Identify which cell holds the provided text, then report its [X, Y] central coordinate. 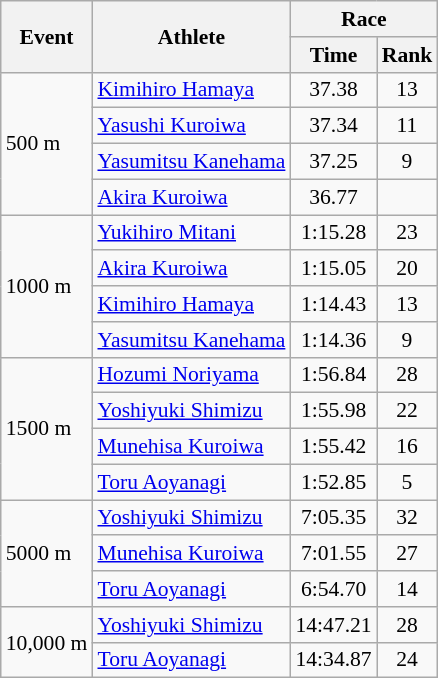
5000 m [47, 554]
37.34 [333, 126]
6:54.70 [333, 589]
37.25 [333, 162]
36.77 [333, 197]
Yasushi Kuroiwa [191, 126]
22 [408, 411]
16 [408, 447]
24 [408, 660]
14 [408, 589]
1:55.98 [333, 411]
20 [408, 269]
Rank [408, 55]
Race [364, 19]
27 [408, 554]
Event [47, 36]
23 [408, 233]
1000 m [47, 286]
32 [408, 518]
Time [333, 55]
1:52.85 [333, 482]
14:34.87 [333, 660]
1:14.43 [333, 304]
1:15.28 [333, 233]
5 [408, 482]
500 m [47, 143]
7:01.55 [333, 554]
10,000 m [47, 642]
1:14.36 [333, 340]
Hozumi Noriyama [191, 375]
1500 m [47, 428]
7:05.35 [333, 518]
1:15.05 [333, 269]
1:56.84 [333, 375]
37.38 [333, 90]
11 [408, 126]
1:55.42 [333, 447]
Yukihiro Mitani [191, 233]
14:47.21 [333, 625]
Athlete [191, 36]
